Find where the given text appears and provide that cell's center as [x, y] coordinate. 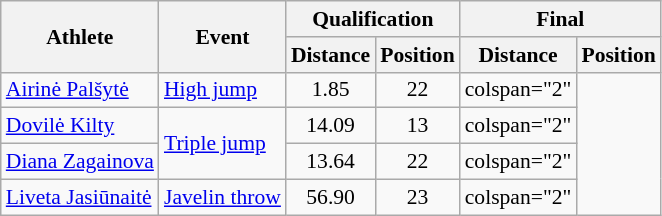
Event [222, 36]
Diana Zagainova [80, 162]
Triple jump [222, 144]
14.09 [330, 126]
Final [560, 19]
56.90 [330, 197]
1.85 [330, 90]
High jump [222, 90]
Dovilė Kilty [80, 126]
Airinė Palšytė [80, 90]
Athlete [80, 36]
Liveta Jasiūnaitė [80, 197]
23 [417, 197]
Javelin throw [222, 197]
13.64 [330, 162]
Qualification [373, 19]
13 [417, 126]
